Search for the cell housing the specified text and yield its [X, Y] center coordinate. 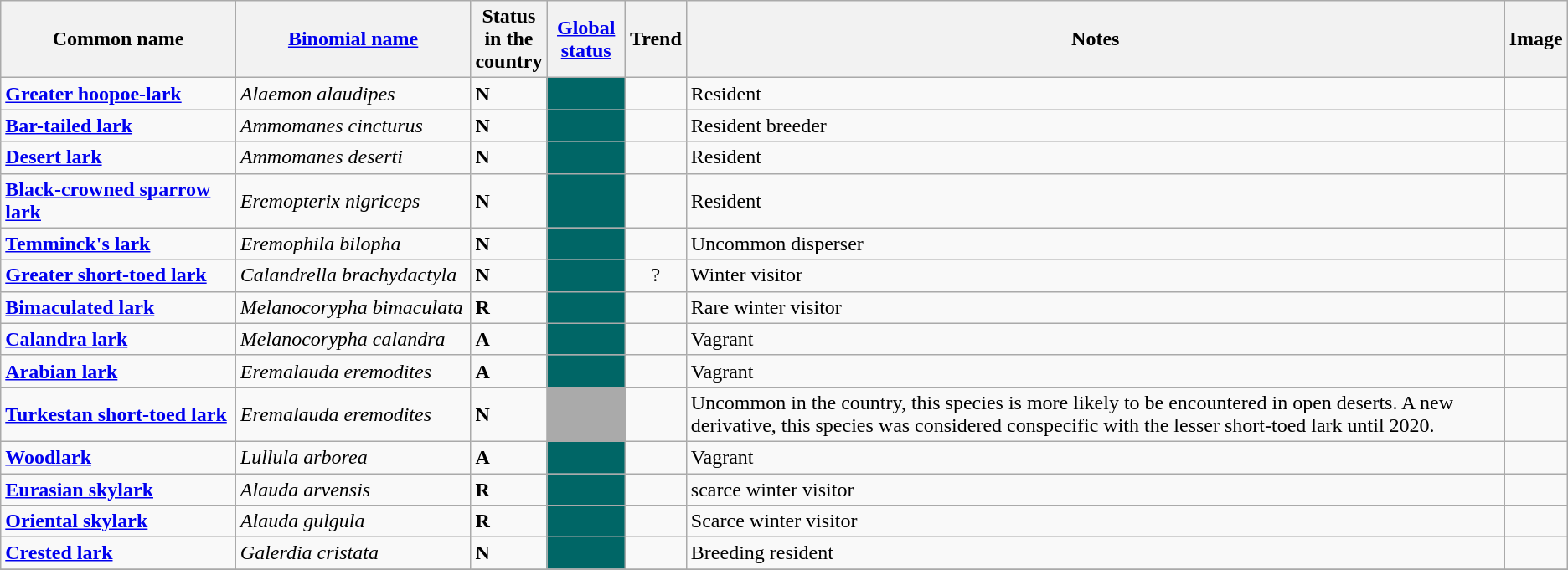
Uncommon disperser [1096, 244]
Greater short-toed lark [119, 275]
Common name [119, 39]
Arabian lark [119, 371]
Image [1536, 39]
Trend [655, 39]
Crested lark [119, 553]
Galerdia cristata [353, 553]
Woodlark [119, 457]
Breeding resident [1096, 553]
Global status [586, 39]
? [655, 275]
Rare winter visitor [1096, 307]
Bar-tailed lark [119, 126]
Alauda arvensis [353, 490]
Scarce winter visitor [1096, 521]
Binomial name [353, 39]
Alaemon alaudipes [353, 94]
Greater hoopoe-lark [119, 94]
Notes [1096, 39]
Calandrella brachydactyla [353, 275]
Black-crowned sparrow lark [119, 201]
Turkestan short-toed lark [119, 413]
Status in the country [509, 39]
scarce winter visitor [1096, 490]
Resident breeder [1096, 126]
Desert lark [119, 157]
Bimaculated lark [119, 307]
Winter visitor [1096, 275]
Lullula arborea [353, 457]
Oriental skylark [119, 521]
Eremophila bilopha [353, 244]
Ammomanes deserti [353, 157]
Eremopterix nigriceps [353, 201]
Temminck's lark [119, 244]
Eurasian skylark [119, 490]
Calandra lark [119, 339]
Melanocorypha bimaculata [353, 307]
Melanocorypha calandra [353, 339]
Ammomanes cincturus [353, 126]
Alauda gulgula [353, 521]
